Identify which cell holds the provided text, then report its [X, Y] central coordinate. 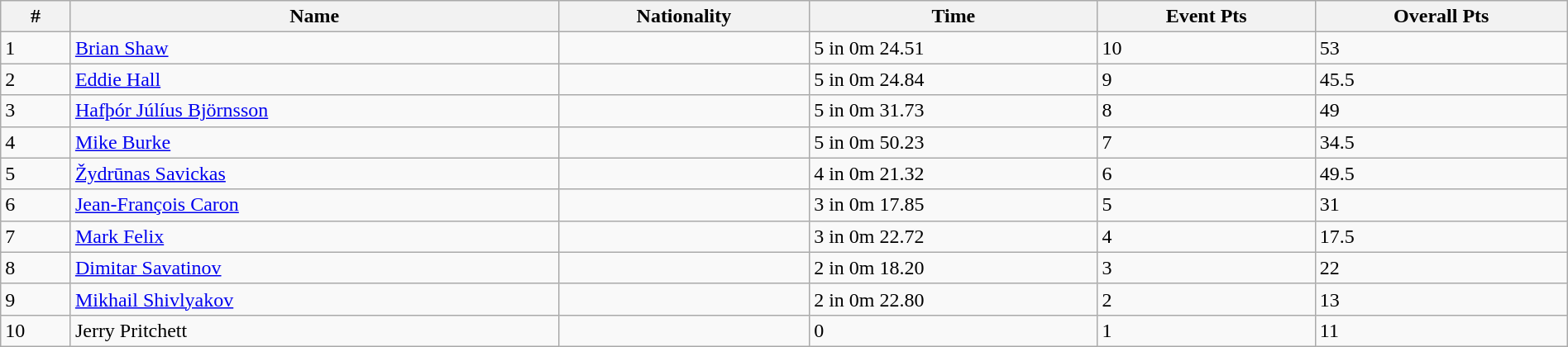
Eddie Hall [314, 79]
Time [954, 17]
Dimitar Savatinov [314, 268]
Hafþór Júlíus Björnsson [314, 111]
Mikhail Shivlyakov [314, 299]
2 in 0m 22.80 [954, 299]
4 in 0m 21.32 [954, 173]
53 [1441, 48]
5 in 0m 31.73 [954, 111]
Nationality [683, 17]
49.5 [1441, 173]
0 [954, 330]
11 [1441, 330]
5 in 0m 24.84 [954, 79]
22 [1441, 268]
Jerry Pritchett [314, 330]
3 in 0m 22.72 [954, 236]
Overall Pts [1441, 17]
13 [1441, 299]
17.5 [1441, 236]
Jean-François Caron [314, 205]
Brian Shaw [314, 48]
Mike Burke [314, 142]
Mark Felix [314, 236]
Event Pts [1206, 17]
5 in 0m 24.51 [954, 48]
5 in 0m 50.23 [954, 142]
Name [314, 17]
31 [1441, 205]
Žydrūnas Savickas [314, 173]
34.5 [1441, 142]
3 in 0m 17.85 [954, 205]
49 [1441, 111]
2 in 0m 18.20 [954, 268]
45.5 [1441, 79]
# [36, 17]
